Provide the (x, y) coordinate of the cell's center where the given text is located.  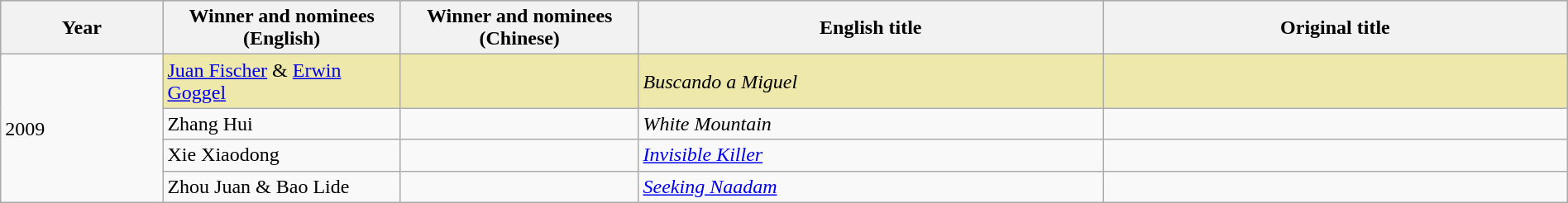
White Mountain (871, 124)
Juan Fischer & Erwin Goggel (282, 81)
Year (82, 28)
English title (871, 28)
Xie Xiaodong (282, 155)
Zhang Hui (282, 124)
Winner and nominees(Chinese) (519, 28)
Original title (1336, 28)
Zhou Juan & Bao Lide (282, 186)
Seeking Naadam (871, 186)
Buscando a Miguel (871, 81)
Winner and nominees(English) (282, 28)
Invisible Killer (871, 155)
2009 (82, 129)
